Identify which cell holds the provided text, then report its [x, y] central coordinate. 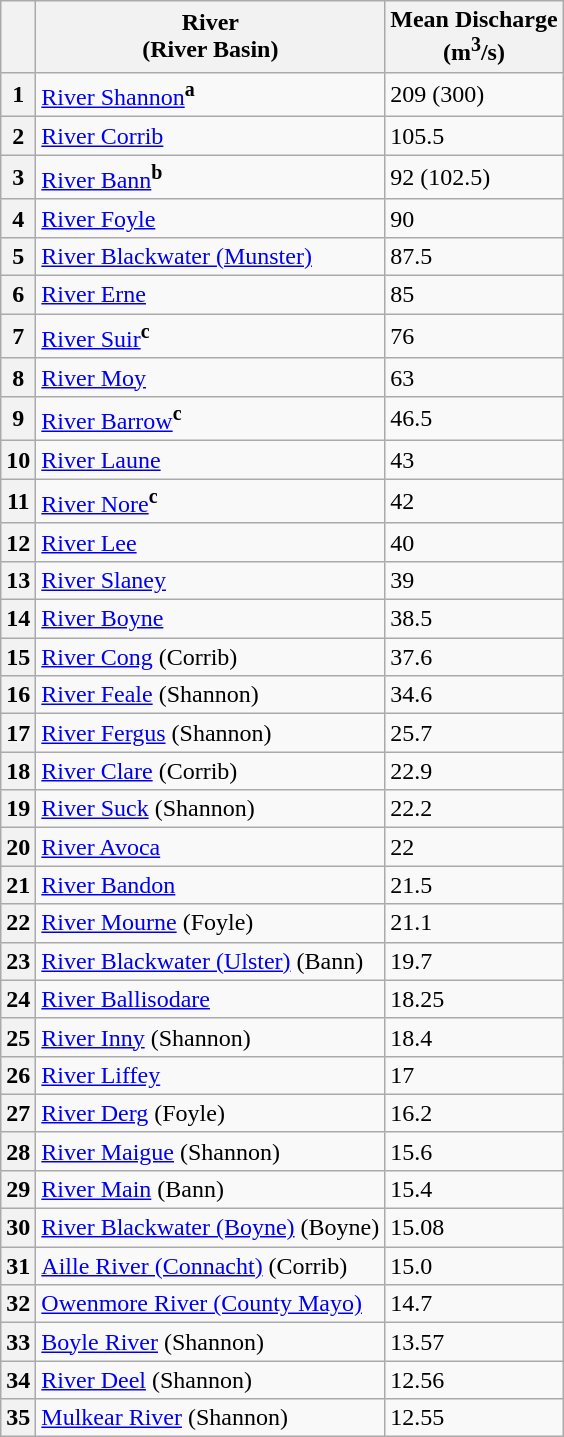
32 [18, 1304]
Owenmore River (County Mayo) [210, 1304]
4 [18, 218]
River Suirc [210, 336]
River Cong (Corrib) [210, 657]
5 [18, 257]
River Barrowc [210, 418]
19 [18, 809]
River Ballisodare [210, 999]
River Corrib [210, 136]
1 [18, 94]
38.5 [474, 619]
30 [18, 1228]
15.0 [474, 1266]
River Deel (Shannon) [210, 1380]
8 [18, 377]
19.7 [474, 961]
River Slaney [210, 581]
Boyle River (Shannon) [210, 1342]
River Clare (Corrib) [210, 771]
21.1 [474, 923]
River Maigue (Shannon) [210, 1151]
37.6 [474, 657]
18 [18, 771]
River Inny (Shannon) [210, 1037]
River Avoca [210, 847]
River Derg (Foyle) [210, 1113]
25 [18, 1037]
14 [18, 619]
22.2 [474, 809]
10 [18, 460]
6 [18, 295]
River Suck (Shannon) [210, 809]
209 (300) [474, 94]
15.4 [474, 1190]
Aille River (Connacht) (Corrib) [210, 1266]
105.5 [474, 136]
16.2 [474, 1113]
34 [18, 1380]
18.25 [474, 999]
20 [18, 847]
Mean Discharge(m3/s) [474, 37]
3 [18, 178]
21 [18, 885]
63 [474, 377]
River Norec [210, 502]
18.4 [474, 1037]
River Main (Bann) [210, 1190]
River Mourne (Foyle) [210, 923]
9 [18, 418]
23 [18, 961]
40 [474, 542]
15.08 [474, 1228]
River Blackwater (Ulster) (Bann) [210, 961]
River Bannb [210, 178]
35 [18, 1418]
River Lee [210, 542]
22.9 [474, 771]
14.7 [474, 1304]
16 [18, 695]
Mulkear River (Shannon) [210, 1418]
2 [18, 136]
28 [18, 1151]
33 [18, 1342]
21.5 [474, 885]
7 [18, 336]
24 [18, 999]
12.56 [474, 1380]
River Liffey [210, 1075]
River(River Basin) [210, 37]
12.55 [474, 1418]
87.5 [474, 257]
27 [18, 1113]
46.5 [474, 418]
River Feale (Shannon) [210, 695]
River Blackwater (Munster) [210, 257]
12 [18, 542]
River Blackwater (Boyne) (Boyne) [210, 1228]
92 (102.5) [474, 178]
River Fergus (Shannon) [210, 733]
85 [474, 295]
42 [474, 502]
River Foyle [210, 218]
River Bandon [210, 885]
31 [18, 1266]
River Erne [210, 295]
11 [18, 502]
River Laune [210, 460]
River Boyne [210, 619]
13.57 [474, 1342]
29 [18, 1190]
15 [18, 657]
River Shannona [210, 94]
15.6 [474, 1151]
25.7 [474, 733]
26 [18, 1075]
43 [474, 460]
34.6 [474, 695]
39 [474, 581]
90 [474, 218]
76 [474, 336]
13 [18, 581]
River Moy [210, 377]
